Extract the (X, Y) coordinate from the center of the cell holding the provided text.  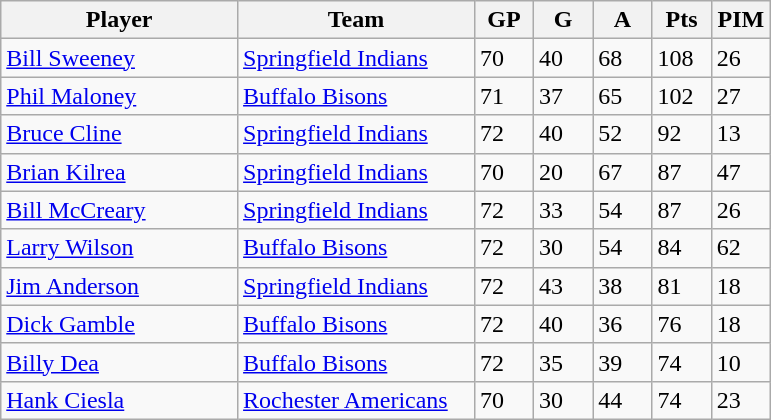
Bruce Cline (120, 134)
Billy Dea (120, 362)
Team (356, 20)
20 (564, 172)
Bill Sweeney (120, 58)
Bill McCreary (120, 210)
33 (564, 210)
27 (740, 96)
39 (622, 362)
43 (564, 286)
44 (622, 400)
35 (564, 362)
102 (682, 96)
GP (504, 20)
G (564, 20)
81 (682, 286)
92 (682, 134)
Jim Anderson (120, 286)
67 (622, 172)
23 (740, 400)
Rochester Americans (356, 400)
Larry Wilson (120, 248)
Hank Ciesla (120, 400)
62 (740, 248)
Brian Kilrea (120, 172)
37 (564, 96)
Phil Maloney (120, 96)
52 (622, 134)
68 (622, 58)
13 (740, 134)
10 (740, 362)
Pts (682, 20)
71 (504, 96)
Player (120, 20)
65 (622, 96)
Dick Gamble (120, 324)
84 (682, 248)
A (622, 20)
47 (740, 172)
76 (682, 324)
36 (622, 324)
108 (682, 58)
PIM (740, 20)
38 (622, 286)
